Capture the cell that displays the provided text and extract its (X, Y) central coordinate. 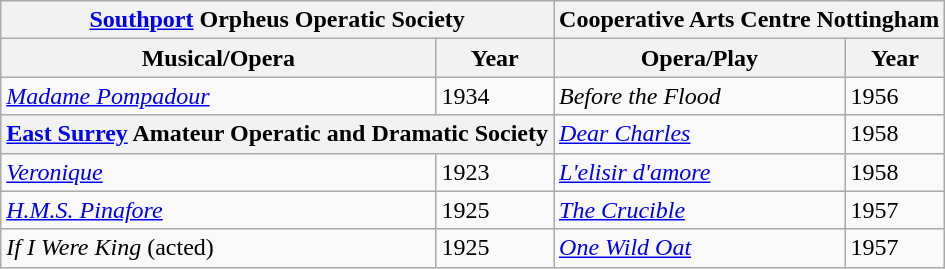
If I Were King (acted) (218, 248)
Cooperative Arts Centre Nottingham (750, 20)
Southport Orpheus Operatic Society (278, 20)
Opera/Play (700, 58)
Before the Flood (700, 96)
H.M.S. Pinafore (218, 210)
East Surrey Amateur Operatic and Dramatic Society (278, 134)
L'elisir d'amore (700, 172)
Dear Charles (700, 134)
1956 (895, 96)
1923 (495, 172)
The Crucible (700, 210)
Musical/Opera (218, 58)
Veronique (218, 172)
One Wild Oat (700, 248)
1934 (495, 96)
Madame Pompadour (218, 96)
